Scan for the cell matching the given text and deliver its [x, y] coordinate at center. 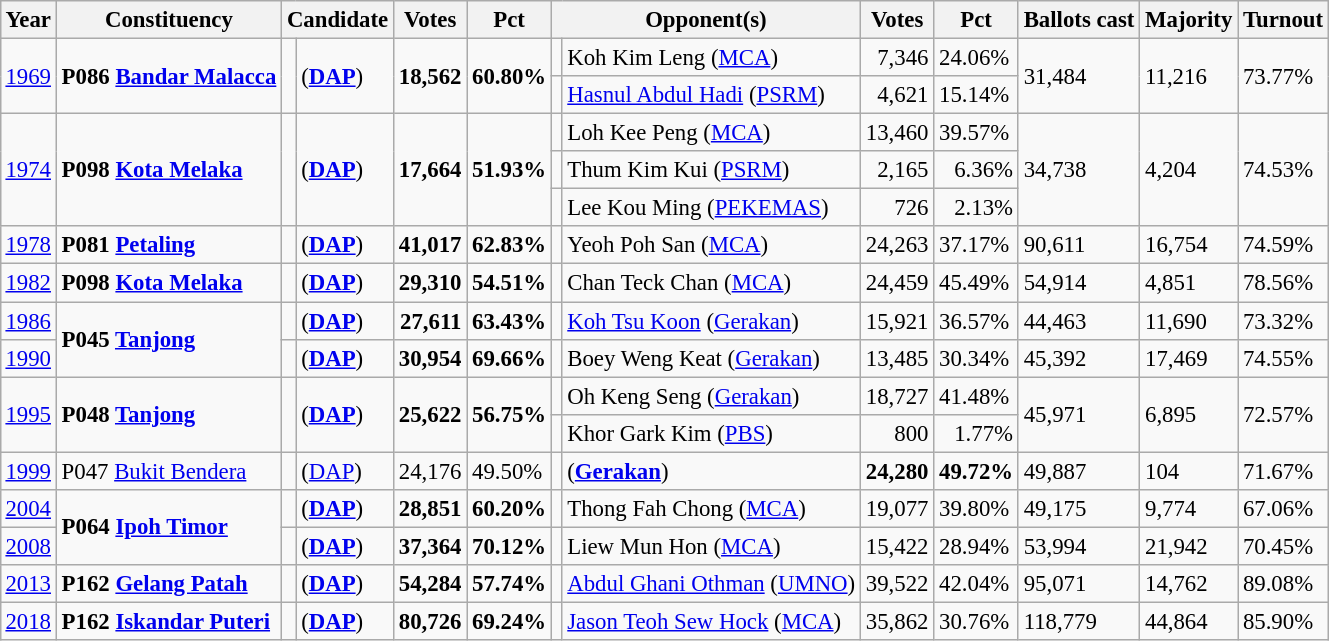
14,762 [1189, 584]
6,895 [1189, 414]
69.66% [510, 358]
39.57% [976, 133]
P162 Iskandar Puteri [168, 621]
1.77% [976, 433]
726 [896, 208]
45,392 [1078, 358]
57.74% [510, 584]
49.72% [976, 471]
49.50% [510, 471]
63.43% [510, 321]
73.32% [1284, 321]
49,175 [1078, 508]
13,485 [896, 358]
19,077 [896, 508]
24,263 [896, 245]
4,204 [1189, 170]
2.13% [976, 208]
45.49% [976, 283]
28.94% [976, 546]
39,522 [896, 584]
1978 [28, 245]
2004 [28, 508]
41.48% [976, 396]
Hasnul Abdul Hadi (PSRM) [712, 95]
90,611 [1078, 245]
89.08% [1284, 584]
16,754 [1189, 245]
25,622 [430, 414]
35,862 [896, 621]
85.90% [1284, 621]
P048 Tanjong [168, 414]
2018 [28, 621]
7,346 [896, 57]
11,690 [1189, 321]
P047 Bukit Bendera [168, 471]
51.93% [510, 170]
72.57% [1284, 414]
2,165 [896, 170]
1995 [28, 414]
74.53% [1284, 170]
29,310 [430, 283]
54.51% [510, 283]
Koh Kim Leng (MCA) [712, 57]
67.06% [1284, 508]
30.34% [976, 358]
Lee Kou Ming (PEKEMAS) [712, 208]
30,954 [430, 358]
74.55% [1284, 358]
118,779 [1078, 621]
27,611 [430, 321]
70.45% [1284, 546]
13,460 [896, 133]
104 [1189, 471]
Ballots cast [1078, 20]
Koh Tsu Koon (Gerakan) [712, 321]
Thum Kim Kui (PSRM) [712, 170]
(Gerakan) [712, 471]
60.20% [510, 508]
17,664 [430, 170]
1969 [28, 76]
36.57% [976, 321]
P045 Tanjong [168, 340]
28,851 [430, 508]
41,017 [430, 245]
Thong Fah Chong (MCA) [712, 508]
62.83% [510, 245]
P162 Gelang Patah [168, 584]
24,176 [430, 471]
P081 Petaling [168, 245]
4,851 [1189, 283]
34,738 [1078, 170]
Majority [1189, 20]
Jason Teoh Sew Hock (MCA) [712, 621]
45,971 [1078, 414]
53,994 [1078, 546]
1999 [28, 471]
6.36% [976, 170]
Candidate [338, 20]
78.56% [1284, 283]
1986 [28, 321]
54,914 [1078, 283]
30.76% [976, 621]
18,727 [896, 396]
P086 Bandar Malacca [168, 76]
P064 Ipoh Timor [168, 526]
39.80% [976, 508]
31,484 [1078, 76]
60.80% [510, 76]
Khor Gark Kim (PBS) [712, 433]
2013 [28, 584]
15,422 [896, 546]
2008 [28, 546]
Abdul Ghani Othman (UMNO) [712, 584]
42.04% [976, 584]
49,887 [1078, 471]
80,726 [430, 621]
73.77% [1284, 76]
15.14% [976, 95]
44,864 [1189, 621]
24,280 [896, 471]
21,942 [1189, 546]
Boey Weng Keat (Gerakan) [712, 358]
44,463 [1078, 321]
1974 [28, 170]
Constituency [168, 20]
Loh Kee Peng (MCA) [712, 133]
71.67% [1284, 471]
70.12% [510, 546]
800 [896, 433]
37.17% [976, 245]
11,216 [1189, 76]
24,459 [896, 283]
Year [28, 20]
74.59% [1284, 245]
4,621 [896, 95]
Chan Teck Chan (MCA) [712, 283]
Liew Mun Hon (MCA) [712, 546]
9,774 [1189, 508]
15,921 [896, 321]
24.06% [976, 57]
95,071 [1078, 584]
Turnout [1284, 20]
18,562 [430, 76]
1982 [28, 283]
56.75% [510, 414]
17,469 [1189, 358]
37,364 [430, 546]
69.24% [510, 621]
Oh Keng Seng (Gerakan) [712, 396]
Opponent(s) [706, 20]
1990 [28, 358]
54,284 [430, 584]
Yeoh Poh San (MCA) [712, 245]
